Output the (X, Y) coordinate of the center of the cell containing the given text.  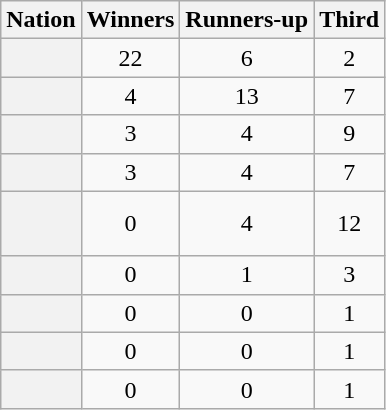
2 (350, 58)
9 (350, 134)
13 (247, 96)
12 (350, 224)
Winners (130, 20)
Third (350, 20)
6 (247, 58)
Runners-up (247, 20)
22 (130, 58)
Nation (41, 20)
